Find where the given text appears and provide that cell's center as [x, y] coordinate. 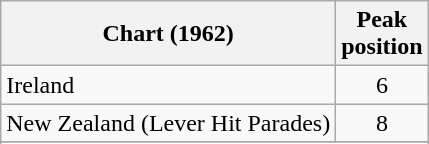
Chart (1962) [168, 34]
8 [382, 123]
6 [382, 85]
New Zealand (Lever Hit Parades) [168, 123]
Ireland [168, 85]
Peakposition [382, 34]
